Output the (X, Y) coordinate of the center of the cell containing the given text.  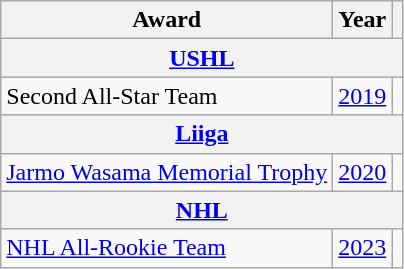
2019 (362, 96)
Second All-Star Team (167, 96)
2020 (362, 172)
USHL (202, 58)
NHL All-Rookie Team (167, 248)
Year (362, 20)
Award (167, 20)
Jarmo Wasama Memorial Trophy (167, 172)
NHL (202, 210)
2023 (362, 248)
Liiga (202, 134)
